Find where the given text appears and provide that cell's center as [x, y] coordinate. 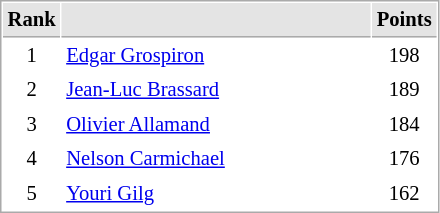
Points [404, 20]
176 [404, 158]
Youri Gilg [216, 194]
184 [404, 124]
2 [32, 90]
5 [32, 194]
1 [32, 56]
198 [404, 56]
Edgar Grospiron [216, 56]
3 [32, 124]
Nelson Carmichael [216, 158]
189 [404, 90]
4 [32, 158]
162 [404, 194]
Rank [32, 20]
Olivier Allamand [216, 124]
Jean-Luc Brassard [216, 90]
